Detect which cell encompasses the target text, then output its [x, y] center coordinate. 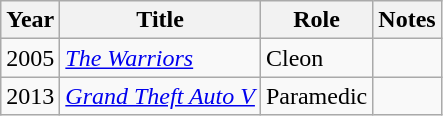
2013 [30, 96]
2005 [30, 58]
The Warriors [160, 58]
Year [30, 20]
Grand Theft Auto V [160, 96]
Role [316, 20]
Title [160, 20]
Paramedic [316, 96]
Notes [407, 20]
Cleon [316, 58]
